Find where the given text appears and provide that cell's center as [X, Y] coordinate. 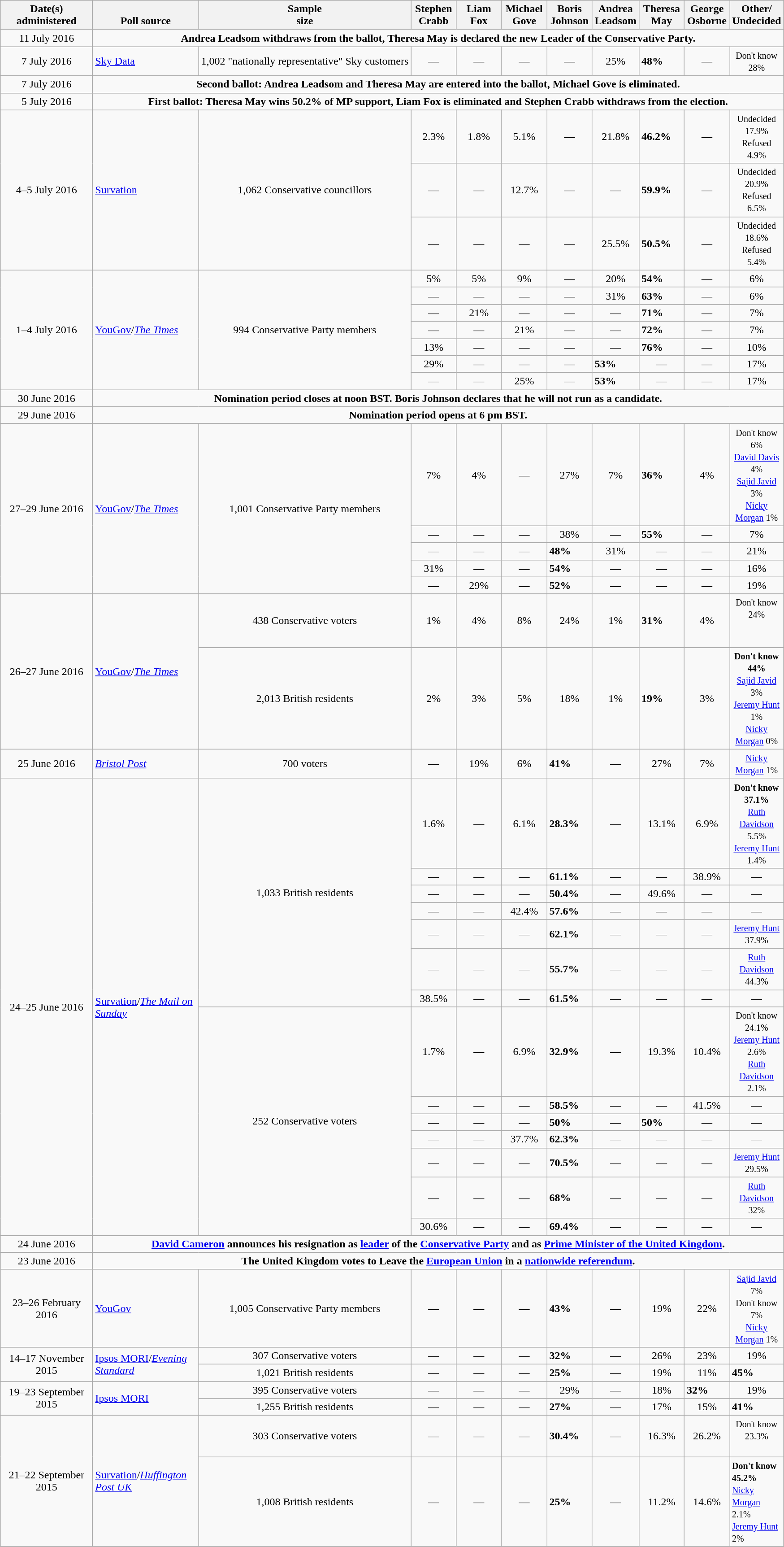
61.5% [569, 998]
13.1% [662, 823]
26–27 June 2016 [47, 671]
First ballot: Theresa May wins 50.2% of MP support, Liam Fox is eliminated and Stephen Crabb withdraws from the election. [438, 101]
24% [569, 621]
Ipsos MORI/Evening Standard [146, 1364]
TheresaMay [662, 15]
1.8% [479, 136]
37.7% [524, 1139]
StephenCrabb [434, 15]
62.1% [569, 934]
307 Conservative voters [305, 1355]
Don't know 28% [757, 61]
11.2% [662, 1502]
11% [706, 1373]
Undecided 17.9%Refused 4.9% [757, 136]
252 Conservative voters [305, 1121]
50.4% [569, 893]
1,062 Conservative councillors [305, 190]
9% [524, 279]
41.5% [706, 1105]
Nomination period closes at noon BST. Boris Johnson declares that he will not run as a candidate. [438, 398]
30.4% [569, 1436]
55% [662, 534]
19–23 September 2015 [47, 1399]
23% [706, 1355]
38% [569, 534]
1,002 "nationally representative" Sky customers [305, 61]
Ruth Davidson 32% [757, 1198]
Samplesize [305, 15]
Survation [146, 190]
Jeremy Hunt 37.9% [757, 934]
22% [706, 1308]
71% [662, 313]
1–4 July 2016 [47, 330]
5.1% [524, 136]
12.7% [524, 190]
2,013 British residents [305, 698]
23–26 February 2016 [47, 1308]
Bristol Post [146, 763]
70.5% [569, 1163]
21.8% [615, 136]
13% [434, 347]
Don't know 23.3% [757, 1436]
MichaelGove [524, 15]
61.1% [569, 876]
4–5 July 2016 [47, 190]
Survation/Huffington Post UK [146, 1481]
49.6% [662, 893]
52% [569, 585]
Don't know 37.1% Ruth Davidson 5.5%Jeremy Hunt 1.4% [757, 823]
Sajid Javid 7%Don't know 7%Nicky Morgan 1% [757, 1308]
Don't know 24% [757, 621]
Nicky Morgan 1% [757, 763]
72% [662, 330]
63% [662, 296]
Andrea Leadsom withdraws from the ballot, Theresa May is declared the new Leader of the Conservative Party. [438, 38]
24 June 2016 [47, 1244]
The United Kingdom votes to Leave the European Union in a nationwide referendum. [438, 1261]
2.3% [434, 136]
Second ballot: Andrea Leadsom and Theresa May are entered into the ballot, Michael Gove is eliminated. [438, 84]
42.4% [524, 911]
21–22 September 2015 [47, 1481]
46.2% [662, 136]
AndreaLeadsom [615, 15]
303 Conservative voters [305, 1436]
29 June 2016 [47, 415]
57.6% [569, 911]
32.9% [569, 1052]
69.4% [569, 1227]
45% [757, 1373]
1,001 Conservative Party members [305, 509]
5 July 2016 [47, 101]
24–25 June 2016 [47, 1007]
58.5% [569, 1105]
26% [662, 1355]
Don't know 44% Sajid Javid 3%Jeremy Hunt 1%Nicky Morgan 0% [757, 698]
20% [615, 279]
438 Conservative voters [305, 621]
Sky Data [146, 61]
15% [706, 1407]
GeorgeOsborne [706, 15]
76% [662, 347]
14–17 November 2015 [47, 1364]
YouGov [146, 1308]
Poll source [146, 15]
27–29 June 2016 [47, 509]
Date(s) administered [47, 15]
62.3% [569, 1139]
19.3% [662, 1052]
50.5% [662, 243]
26.2% [706, 1436]
Don't know 6%David Davis 4%Sajid Javid 3%Nicky Morgan 1% [757, 475]
43% [569, 1308]
38.9% [706, 876]
8% [524, 621]
BorisJohnson [569, 15]
25.5% [615, 243]
2% [434, 698]
30.6% [434, 1227]
14.6% [706, 1502]
Undecided 20.9%Refused 6.5% [757, 190]
Don't know 24.1%Jeremy Hunt 2.6%Ruth Davidson 2.1% [757, 1052]
1,255 British residents [305, 1407]
Ruth Davidson 44.3% [757, 969]
23 June 2016 [47, 1261]
10.4% [706, 1052]
Ipsos MORI [146, 1399]
68% [569, 1198]
994 Conservative Party members [305, 330]
Other/Undecided [757, 15]
LiamFox [479, 15]
16% [757, 568]
11 July 2016 [47, 38]
28.3% [569, 823]
1,008 British residents [305, 1502]
30 June 2016 [47, 398]
10% [757, 347]
59.9% [662, 190]
1,021 British residents [305, 1373]
1.7% [434, 1052]
6.1% [524, 823]
395 Conservative voters [305, 1390]
36% [662, 475]
Survation/The Mail on Sunday [146, 1007]
1,033 British residents [305, 893]
25 June 2016 [47, 763]
16.3% [662, 1436]
1.6% [434, 823]
700 voters [305, 763]
38.5% [434, 998]
Nomination period opens at 6 pm BST. [438, 415]
Undecided 18.6%Refused 5.4% [757, 243]
1,005 Conservative Party members [305, 1308]
55.7% [569, 969]
Jeremy Hunt 29.5% [757, 1163]
David Cameron announces his resignation as leader of the Conservative Party and as Prime Minister of the United Kingdom. [438, 1244]
Don't know 45.2% Nicky Morgan 2.1%Jeremy Hunt 2% [757, 1502]
